Provide the [x, y] coordinate of the cell's center where the given text is located.  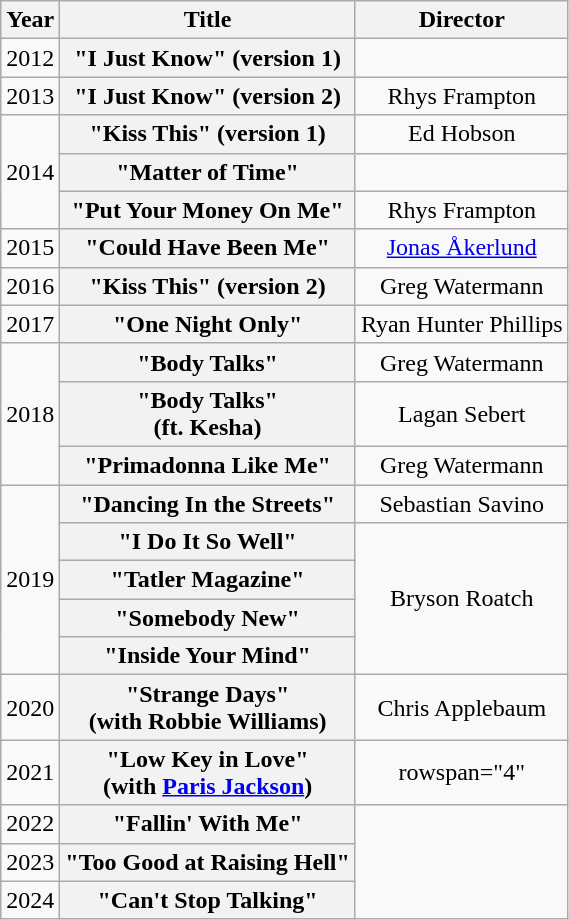
Ryan Hunter Phillips [462, 324]
2017 [30, 324]
Year [30, 20]
"Fallin' With Me" [208, 824]
2016 [30, 286]
2021 [30, 772]
2024 [30, 900]
Lagan Sebert [462, 414]
Director [462, 20]
Bryson Roatch [462, 599]
"Kiss This" (version 1) [208, 134]
"Low Key in Love"(with Paris Jackson) [208, 772]
2014 [30, 172]
2023 [30, 862]
"Can't Stop Talking" [208, 900]
2020 [30, 708]
"Somebody New" [208, 618]
"I Do It So Well" [208, 542]
Jonas Åkerlund [462, 248]
Chris Applebaum [462, 708]
"Body Talks" [208, 362]
"Primadonna Like Me" [208, 465]
"Body Talks" (ft. Kesha) [208, 414]
Ed Hobson [462, 134]
"Matter of Time" [208, 172]
"Dancing In the Streets" [208, 503]
"Could Have Been Me" [208, 248]
2012 [30, 58]
2013 [30, 96]
"Strange Days" (with Robbie Williams) [208, 708]
"Kiss This" (version 2) [208, 286]
"I Just Know" (version 2) [208, 96]
Sebastian Savino [462, 503]
"One Night Only" [208, 324]
"Tatler Magazine" [208, 580]
2022 [30, 824]
2018 [30, 414]
rowspan="4" [462, 772]
"Too Good at Raising Hell" [208, 862]
"I Just Know" (version 1) [208, 58]
"Inside Your Mind" [208, 656]
"Put Your Money On Me" [208, 210]
Title [208, 20]
2015 [30, 248]
2019 [30, 579]
